Output the (X, Y) coordinate of the center of the cell containing the given text.  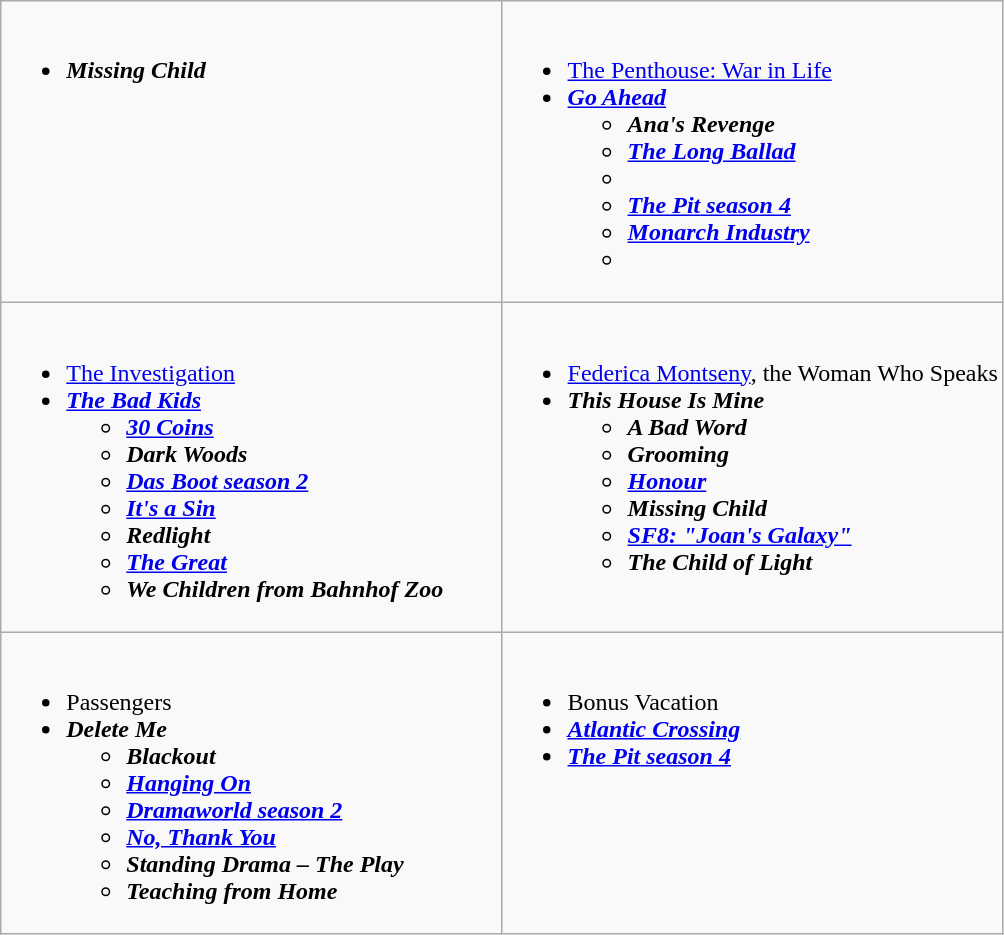
The Penthouse: War in Life Go Ahead Ana's Revenge The Long Ballad The Pit season 4 Monarch Industry (752, 152)
Missing Child (252, 152)
Federica Montseny, the Woman Who Speaks This House Is Mine A Bad Word Grooming Honour Missing Child SF8: "Joan's Galaxy" The Child of Light (752, 468)
Bonus Vacation Atlantic Crossing The Pit season 4 (752, 783)
Passengers Delete Me Blackout Hanging On Dramaworld season 2 No, Thank You Standing Drama – The Play Teaching from Home (252, 783)
The Investigation The Bad Kids 30 Coins Dark Woods Das Boot season 2 It's a Sin Redlight The Great We Children from Bahnhof Zoo (252, 468)
